Detect which cell encompasses the target text, then output its (X, Y) center coordinate. 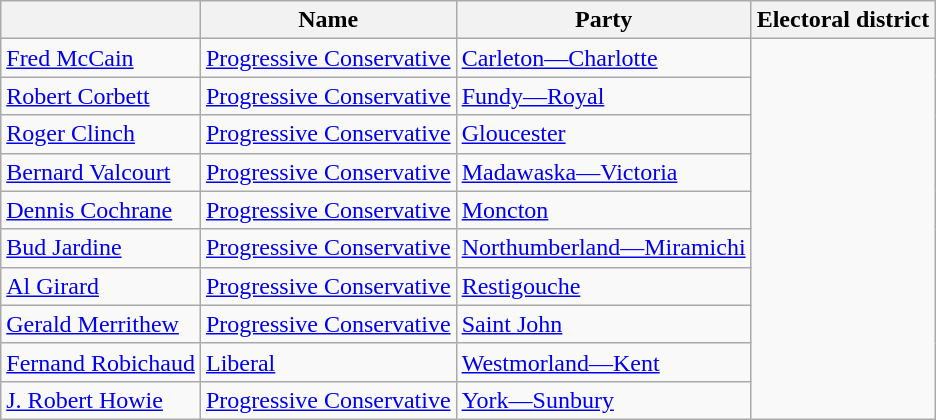
Gloucester (604, 134)
Restigouche (604, 286)
York—Sunbury (604, 400)
Westmorland—Kent (604, 362)
Roger Clinch (101, 134)
J. Robert Howie (101, 400)
Name (328, 20)
Dennis Cochrane (101, 210)
Madawaska—Victoria (604, 172)
Fred McCain (101, 58)
Fundy—Royal (604, 96)
Northumberland—Miramichi (604, 248)
Fernand Robichaud (101, 362)
Carleton—Charlotte (604, 58)
Moncton (604, 210)
Bernard Valcourt (101, 172)
Gerald Merrithew (101, 324)
Party (604, 20)
Electoral district (843, 20)
Robert Corbett (101, 96)
Saint John (604, 324)
Liberal (328, 362)
Al Girard (101, 286)
Bud Jardine (101, 248)
